Determine the (X, Y) coordinate at the center of the cell enclosing the given text.  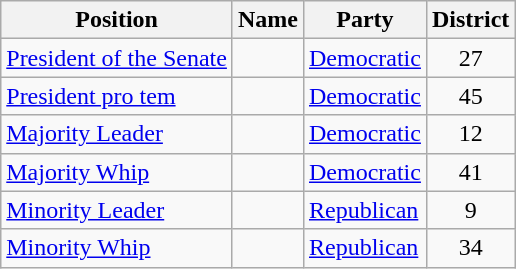
27 (470, 58)
President pro tem (117, 96)
Minority Whip (117, 248)
Minority Leader (117, 210)
34 (470, 248)
President of the Senate (117, 58)
Party (364, 20)
Majority Leader (117, 134)
Majority Whip (117, 172)
Position (117, 20)
Name (268, 20)
District (470, 20)
9 (470, 210)
45 (470, 96)
41 (470, 172)
12 (470, 134)
